Detect which cell encompasses the target text, then output its (X, Y) center coordinate. 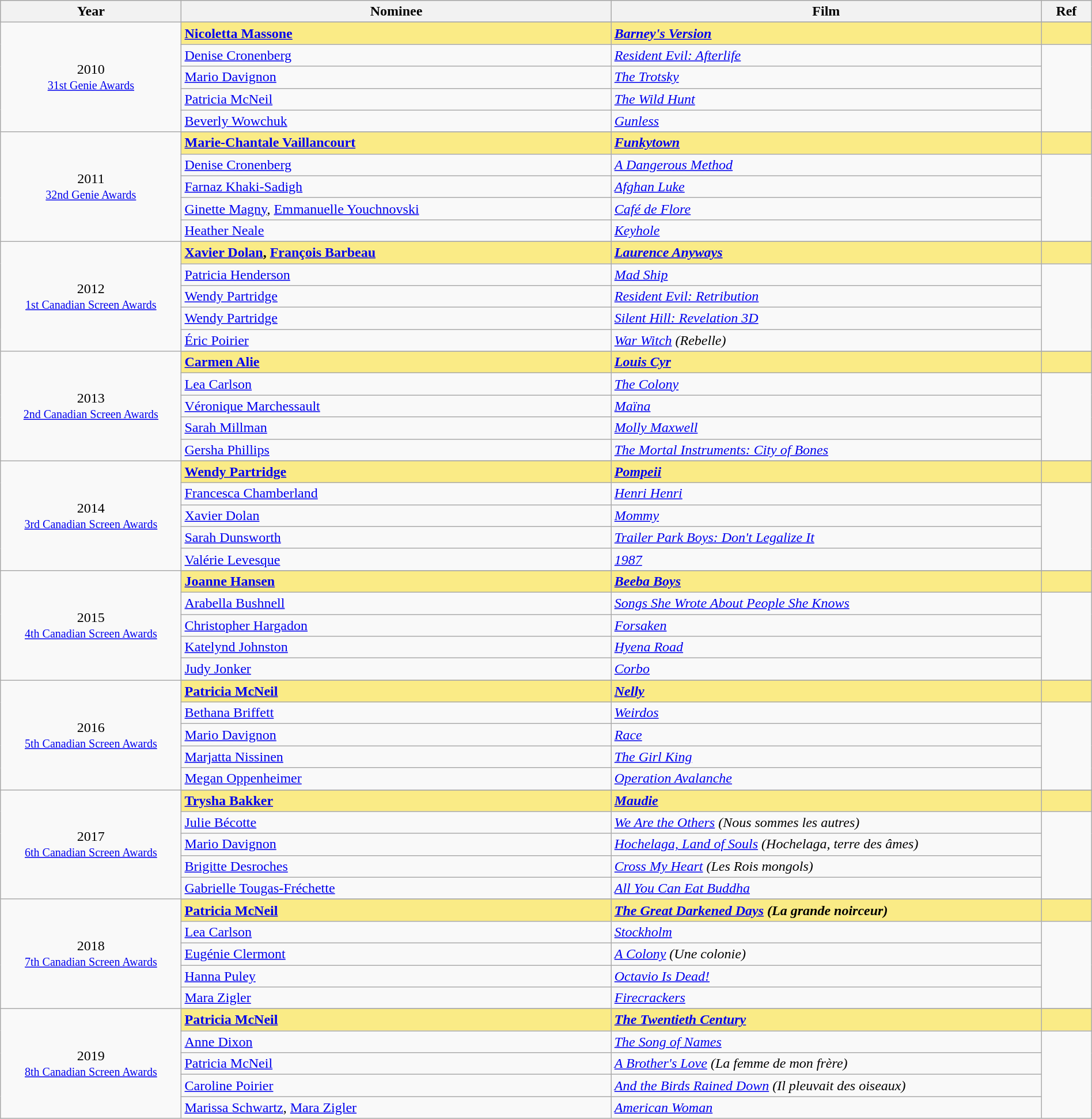
Patricia Henderson (396, 275)
War Witch (Rebelle) (826, 340)
Gabrielle Tougas-Fréchette (396, 888)
Trysha Bakker (396, 801)
Valérie Levesque (396, 559)
The Mortal Instruments: City of Bones (826, 450)
Mara Zigler (396, 998)
Katelynd Johnston (396, 647)
Beverly Wowchuk (396, 121)
Mad Ship (826, 275)
Henri Henri (826, 494)
Gersha Phillips (396, 450)
Barney's Version (826, 33)
We Are the Others (Nous sommes les autres) (826, 822)
Hanna Puley (396, 976)
Songs She Wrote About People She Knows (826, 603)
Film (826, 12)
Francesca Chamberland (396, 494)
Éric Poirier (396, 340)
2011 32nd Genie Awards (91, 187)
2013 2nd Canadian Screen Awards (91, 406)
2014 3rd Canadian Screen Awards (91, 515)
Xavier Dolan, François Barbeau (396, 252)
Marissa Schwartz, Mara Zigler (396, 1107)
Véronique Marchessault (396, 406)
Christopher Hargadon (396, 625)
Mommy (826, 515)
The Song of Names (826, 1042)
Funkytown (826, 143)
Corbo (826, 669)
A Dangerous Method (826, 165)
Forsaken (826, 625)
Carmen Alie (396, 362)
2016 5th Canadian Screen Awards (91, 735)
Julie Bécotte (396, 822)
2018 7th Canadian Screen Awards (91, 954)
Ref (1067, 12)
Nominee (396, 12)
Weirdos (826, 713)
Silent Hill: Revelation 3D (826, 318)
Keyhole (826, 230)
Firecrackers (826, 998)
The Twentieth Century (826, 1020)
Nelly (826, 691)
Operation Avalanche (826, 779)
Afghan Luke (826, 187)
Maudie (826, 801)
Bethana Briffett (396, 713)
Eugénie Clermont (396, 954)
All You Can Eat Buddha (826, 888)
Ginette Magny, Emmanuelle Youchnovski (396, 208)
Anne Dixon (396, 1042)
2010 31st Genie Awards (91, 77)
Beeba Boys (826, 581)
2012 1st Canadian Screen Awards (91, 296)
Brigitte Desroches (396, 866)
Stockholm (826, 932)
Heather Neale (396, 230)
Laurence Anyways (826, 252)
Farnaz Khaki-Sadigh (396, 187)
The Colony (826, 384)
The Great Darkened Days (La grande noirceur) (826, 910)
A Brother's Love (La femme de mon frère) (826, 1064)
Louis Cyr (826, 362)
The Trotsky (826, 77)
Gunless (826, 121)
Pompeii (826, 472)
The Girl King (826, 757)
Sarah Millman (396, 428)
Maïna (826, 406)
Cross My Heart (Les Rois mongols) (826, 866)
Resident Evil: Retribution (826, 297)
A Colony (Une colonie) (826, 954)
Hyena Road (826, 647)
Joanne Hansen (396, 581)
2015 4th Canadian Screen Awards (91, 625)
The Wild Hunt (826, 99)
Marie-Chantale Vaillancourt (396, 143)
Megan Oppenheimer (396, 779)
Arabella Bushnell (396, 603)
And the Birds Rained Down (Il pleuvait des oiseaux) (826, 1086)
Resident Evil: Afterlife (826, 55)
Race (826, 735)
Sarah Dunsworth (396, 537)
Molly Maxwell (826, 428)
1987 (826, 559)
Judy Jonker (396, 669)
2017 6th Canadian Screen Awards (91, 844)
Xavier Dolan (396, 515)
Trailer Park Boys: Don't Legalize It (826, 537)
Year (91, 12)
Café de Flore (826, 208)
Nicoletta Massone (396, 33)
2019 8th Canadian Screen Awards (91, 1064)
Marjatta Nissinen (396, 757)
Hochelaga, Land of Souls (Hochelaga, terre des âmes) (826, 844)
Octavio Is Dead! (826, 976)
American Woman (826, 1107)
Caroline Poirier (396, 1086)
